Capture the cell that displays the provided text and extract its (X, Y) central coordinate. 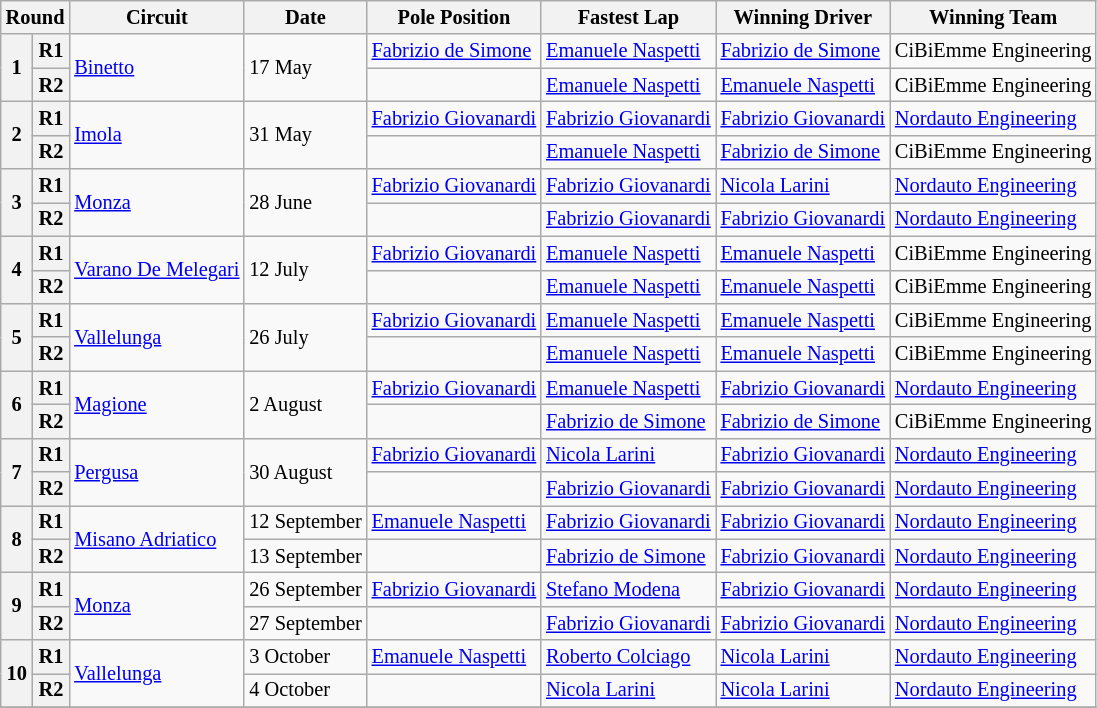
Stefano Modena (628, 589)
2 August (305, 404)
Varano De Melegari (156, 270)
Date (305, 17)
Pole Position (454, 17)
Pergusa (156, 472)
31 May (305, 134)
Fastest Lap (628, 17)
3 October (305, 657)
26 July (305, 336)
Circuit (156, 17)
Imola (156, 134)
4 October (305, 690)
6 (17, 404)
13 September (305, 556)
1 (17, 68)
30 August (305, 472)
27 September (305, 623)
9 (17, 606)
12 September (305, 522)
28 June (305, 202)
10 (17, 674)
4 (17, 270)
Roberto Colciago (628, 657)
Winning Driver (803, 17)
Misano Adriatico (156, 538)
Round (36, 17)
5 (17, 336)
8 (17, 538)
2 (17, 134)
Binetto (156, 68)
17 May (305, 68)
12 July (305, 270)
Magione (156, 404)
Winning Team (993, 17)
7 (17, 472)
3 (17, 202)
26 September (305, 589)
